Output the [X, Y] coordinate of the center of the cell containing the given text.  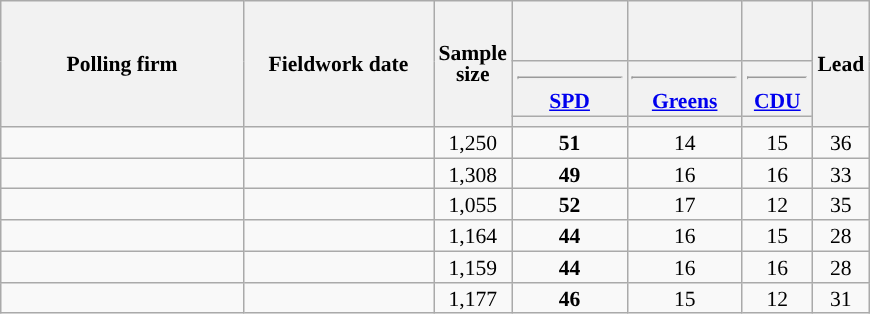
1,055 [473, 204]
36 [840, 142]
Samplesize [473, 64]
31 [840, 298]
33 [840, 174]
1,159 [473, 266]
49 [570, 174]
17 [684, 204]
14 [684, 142]
SPD [570, 89]
Lead [840, 64]
1,250 [473, 142]
52 [570, 204]
51 [570, 142]
35 [840, 204]
Greens [684, 89]
Fieldwork date [338, 64]
Polling firm [122, 64]
46 [570, 298]
1,308 [473, 174]
CDU [777, 89]
1,177 [473, 298]
1,164 [473, 236]
